Find where the given text appears and provide that cell's center as (x, y) coordinate. 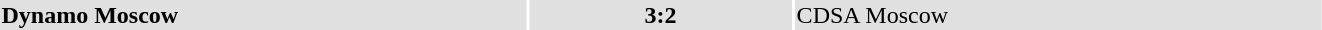
3:2 (660, 15)
Dynamo Moscow (263, 15)
CDSA Moscow (1058, 15)
